Detect which cell encompasses the target text, then output its [x, y] center coordinate. 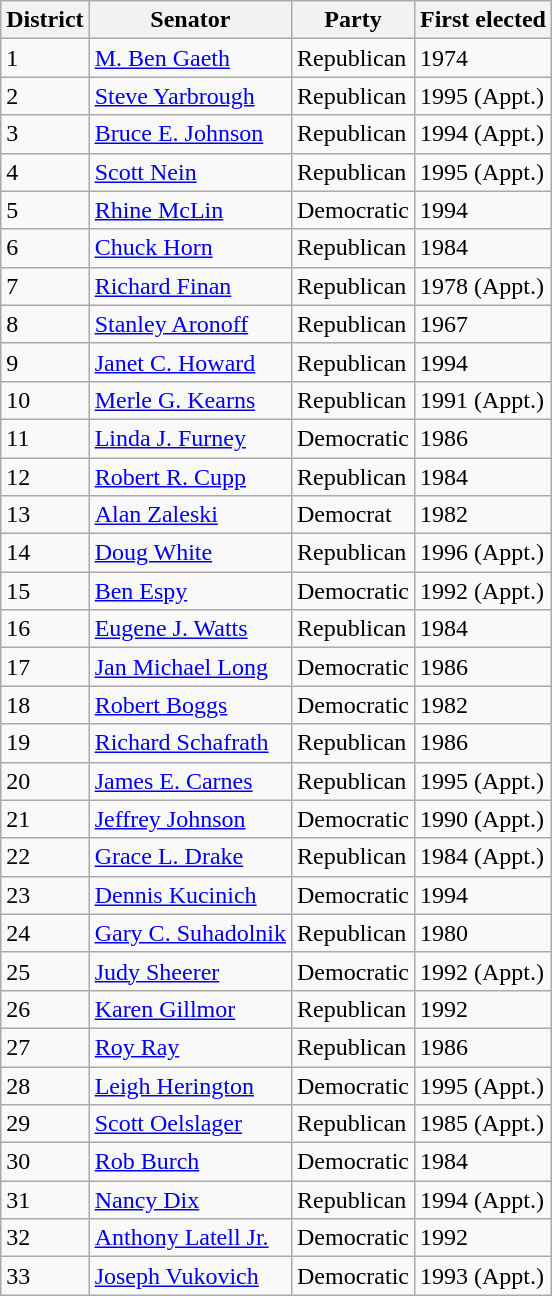
11 [45, 438]
17 [45, 667]
Party [352, 20]
12 [45, 477]
M. Ben Gaeth [190, 58]
Jeffrey Johnson [190, 819]
7 [45, 286]
1 [45, 58]
Karen Gillmor [190, 1009]
1974 [482, 58]
21 [45, 819]
Jan Michael Long [190, 667]
1985 (Appt.) [482, 1124]
6 [45, 248]
Dennis Kucinich [190, 895]
27 [45, 1047]
Grace L. Drake [190, 857]
Ben Espy [190, 591]
Judy Sheerer [190, 971]
Democrat [352, 515]
32 [45, 1238]
Linda J. Furney [190, 438]
31 [45, 1200]
Scott Oelslager [190, 1124]
29 [45, 1124]
Chuck Horn [190, 248]
1984 (Appt.) [482, 857]
3 [45, 134]
20 [45, 781]
13 [45, 515]
Roy Ray [190, 1047]
Robert R. Cupp [190, 477]
1993 (Appt.) [482, 1276]
5 [45, 210]
14 [45, 553]
16 [45, 629]
1991 (Appt.) [482, 400]
Senator [190, 20]
1967 [482, 324]
24 [45, 933]
28 [45, 1085]
22 [45, 857]
Merle G. Kearns [190, 400]
Stanley Aronoff [190, 324]
33 [45, 1276]
Richard Schafrath [190, 743]
James E. Carnes [190, 781]
10 [45, 400]
Anthony Latell Jr. [190, 1238]
Steve Yarbrough [190, 96]
District [45, 20]
Alan Zaleski [190, 515]
Nancy Dix [190, 1200]
Scott Nein [190, 172]
Robert Boggs [190, 705]
Eugene J. Watts [190, 629]
23 [45, 895]
30 [45, 1162]
Janet C. Howard [190, 362]
Doug White [190, 553]
Richard Finan [190, 286]
1980 [482, 933]
4 [45, 172]
Bruce E. Johnson [190, 134]
18 [45, 705]
8 [45, 324]
Rhine McLin [190, 210]
First elected [482, 20]
1996 (Appt.) [482, 553]
25 [45, 971]
Rob Burch [190, 1162]
1990 (Appt.) [482, 819]
Joseph Vukovich [190, 1276]
1978 (Appt.) [482, 286]
Gary C. Suhadolnik [190, 933]
15 [45, 591]
26 [45, 1009]
9 [45, 362]
19 [45, 743]
Leigh Herington [190, 1085]
2 [45, 96]
